Locate the cell with the specified text and output its (x, y) center coordinate. 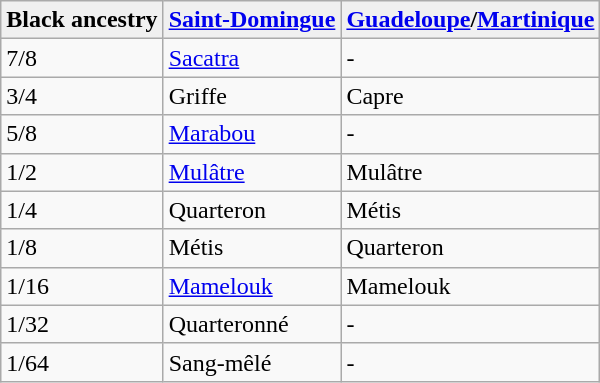
7/8 (82, 58)
1/16 (82, 286)
1/32 (82, 324)
Black ancestry (82, 20)
1/2 (82, 172)
Capre (470, 96)
Sang-mêlé (252, 362)
1/64 (82, 362)
Guadeloupe/Martinique (470, 20)
Marabou (252, 134)
Griffe (252, 96)
Quarteronné (252, 324)
Sacatra (252, 58)
5/8 (82, 134)
1/8 (82, 248)
Saint-Domingue (252, 20)
3/4 (82, 96)
1/4 (82, 210)
